Identify which cell holds the provided text, then report its [x, y] central coordinate. 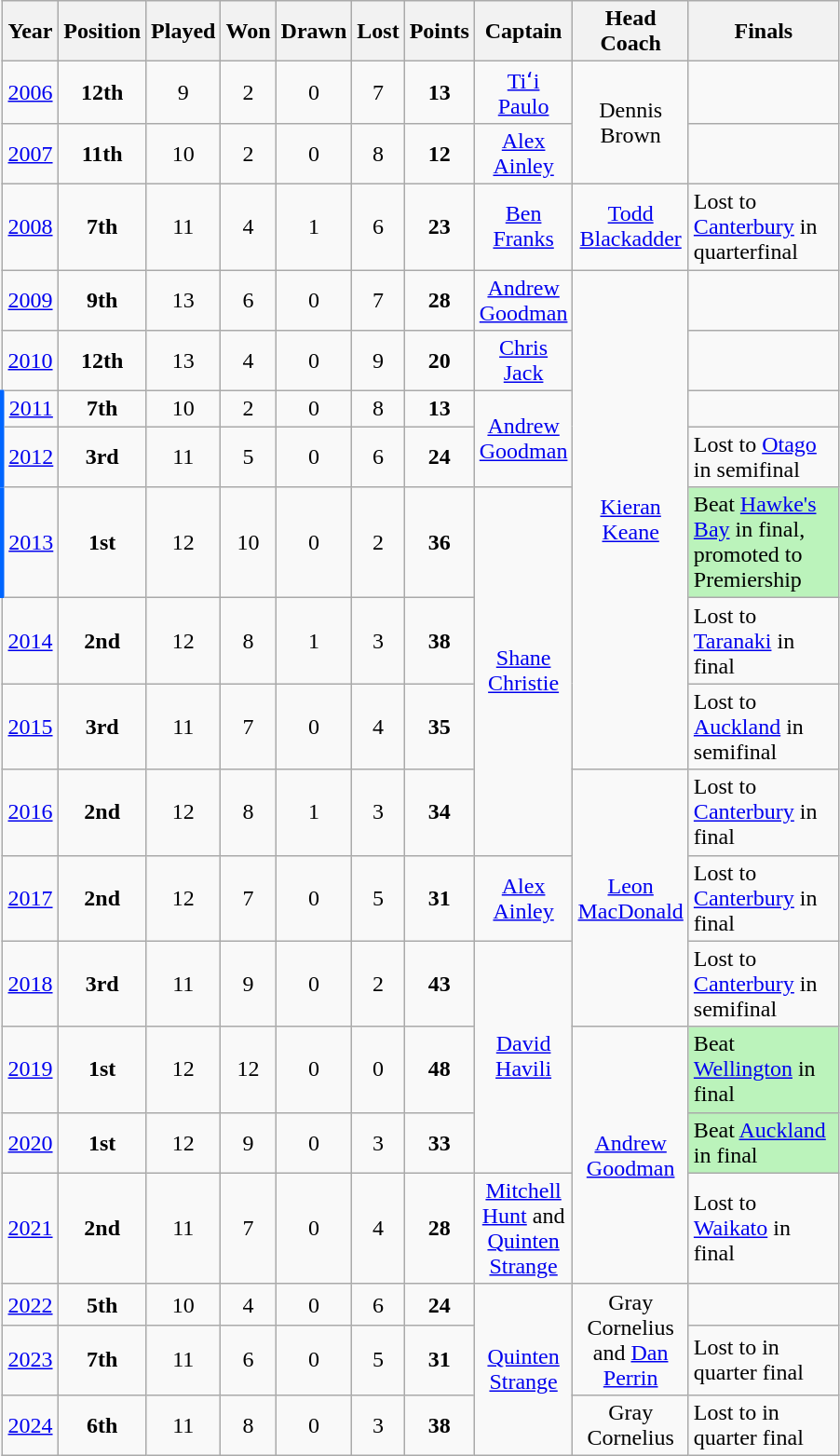
2017 [30, 898]
6th [102, 1425]
Drawn [314, 32]
Lost to Taranaki in final [764, 641]
Played [183, 32]
Shane Christie [523, 671]
2006 [30, 93]
2010 [30, 361]
Lost to Canterbury in quarterfinal [764, 226]
Gray Cornelius and Dan Perrin [630, 1340]
11th [102, 153]
23 [440, 226]
2021 [30, 1228]
Ben Franks [523, 226]
Year [30, 32]
9th [102, 300]
2015 [30, 727]
Beat Wellington in final [764, 1069]
David Havili [523, 1056]
2019 [30, 1069]
2024 [30, 1425]
2007 [30, 153]
Tiʻi Paulo [523, 93]
Position [102, 32]
Beat Hawke's Bay in final, promoted to Premiership [764, 542]
2016 [30, 812]
2009 [30, 300]
5th [102, 1304]
2020 [30, 1142]
Beat Auckland in final [764, 1142]
Lost to Auckland in semifinal [764, 727]
Lost [378, 32]
36 [440, 542]
2011 [30, 409]
2014 [30, 641]
2022 [30, 1304]
Kieran Keane [630, 520]
35 [440, 727]
2013 [30, 542]
2018 [30, 984]
20 [440, 361]
Lost to Canterbury in semifinal [764, 984]
2023 [30, 1360]
Lost to Otago in semifinal [764, 456]
Head Coach [630, 32]
Lost to Waikato in final [764, 1228]
Dennis Brown [630, 123]
48 [440, 1069]
33 [440, 1142]
43 [440, 984]
2012 [30, 456]
Captain [523, 32]
Quinten Strange [523, 1369]
Leon MacDonald [630, 898]
Gray Cornelius [630, 1425]
Finals [764, 32]
2008 [30, 226]
Points [440, 32]
Mitchell Hunt and Quinten Strange [523, 1228]
Chris Jack [523, 361]
34 [440, 812]
Won [248, 32]
Todd Blackadder [630, 226]
